Return the [x, y] coordinate for the center point of the cell that contains the specified text.  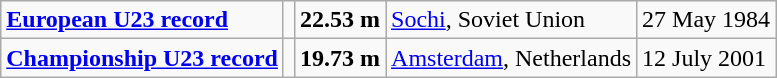
19.73 m [340, 58]
22.53 m [340, 20]
12 July 2001 [706, 58]
27 May 1984 [706, 20]
European U23 record [142, 20]
Championship U23 record [142, 58]
Sochi, Soviet Union [512, 20]
Amsterdam, Netherlands [512, 58]
